Extract the [X, Y] coordinate from the center of the cell holding the provided text.  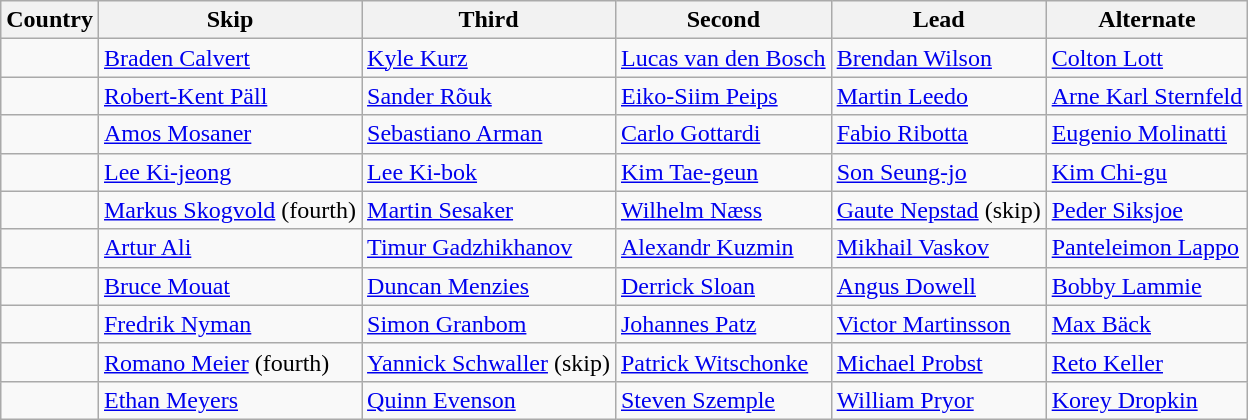
Kim Tae-geun [723, 172]
Michael Probst [938, 362]
Second [723, 20]
Lee Ki-jeong [230, 172]
Lucas van den Bosch [723, 58]
Max Bäck [1147, 324]
Johannes Patz [723, 324]
Fabio Ribotta [938, 134]
Peder Siksjoe [1147, 210]
Steven Szemple [723, 400]
Country [50, 20]
Ethan Meyers [230, 400]
Mikhail Vaskov [938, 248]
Patrick Witschonke [723, 362]
Angus Dowell [938, 286]
Derrick Sloan [723, 286]
Duncan Menzies [489, 286]
Panteleimon Lappo [1147, 248]
Kim Chi-gu [1147, 172]
Carlo Gottardi [723, 134]
Martin Leedo [938, 96]
Simon Granbom [489, 324]
Sander Rõuk [489, 96]
Eugenio Molinatti [1147, 134]
Romano Meier (fourth) [230, 362]
Amos Mosaner [230, 134]
Gaute Nepstad (skip) [938, 210]
Wilhelm Næss [723, 210]
Arne Karl Sternfeld [1147, 96]
Bruce Mouat [230, 286]
Kyle Kurz [489, 58]
William Pryor [938, 400]
Robert-Kent Päll [230, 96]
Lead [938, 20]
Markus Skogvold (fourth) [230, 210]
Martin Sesaker [489, 210]
Reto Keller [1147, 362]
Alexandr Kuzmin [723, 248]
Sebastiano Arman [489, 134]
Skip [230, 20]
Bobby Lammie [1147, 286]
Quinn Evenson [489, 400]
Korey Dropkin [1147, 400]
Braden Calvert [230, 58]
Lee Ki-bok [489, 172]
Eiko-Siim Peips [723, 96]
Brendan Wilson [938, 58]
Third [489, 20]
Son Seung-jo [938, 172]
Artur Ali [230, 248]
Colton Lott [1147, 58]
Yannick Schwaller (skip) [489, 362]
Fredrik Nyman [230, 324]
Alternate [1147, 20]
Timur Gadzhikhanov [489, 248]
Victor Martinsson [938, 324]
